Scan for the cell matching the given text and deliver its (x, y) coordinate at center. 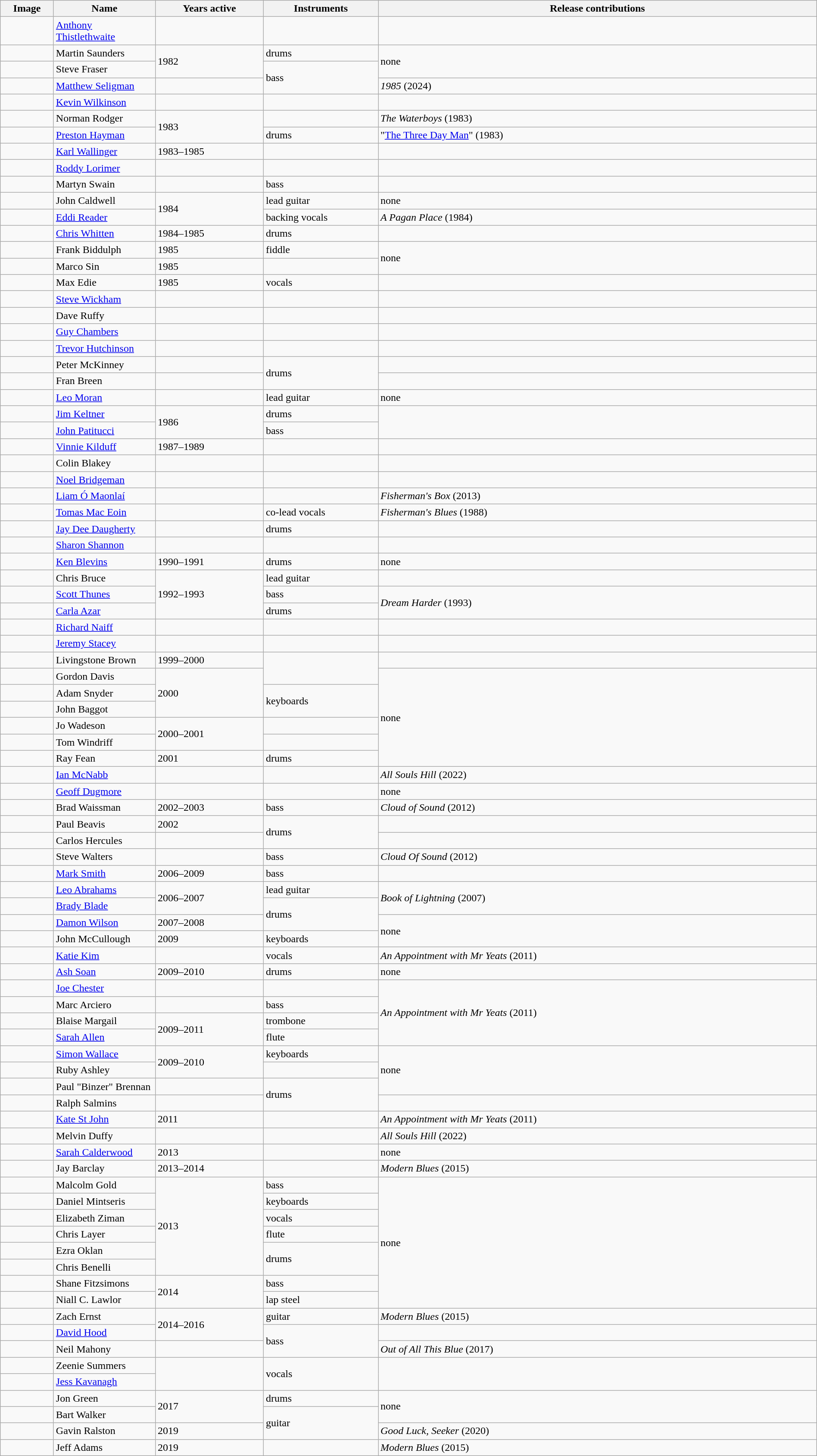
Adam Snyder (104, 693)
Karl Wallinger (104, 151)
Blaise Margail (104, 1021)
Tomas Mac Eoin (104, 512)
Steve Walters (104, 857)
1983–1985 (209, 151)
2009–2011 (209, 1029)
Paul Beavis (104, 824)
2011 (209, 1119)
Ken Blevins (104, 562)
Katie Kim (104, 955)
Zeenie Summers (104, 1365)
Malcolm Gold (104, 1185)
Martyn Swain (104, 184)
A Pagan Place (1984) (598, 217)
John McCullough (104, 939)
Fisherman's Blues (1988) (598, 512)
Sarah Calderwood (104, 1152)
Steve Fraser (104, 69)
Matthew Seligman (104, 86)
Jim Keltner (104, 414)
Geoff Dugmore (104, 791)
Steve Wickham (104, 299)
Years active (209, 9)
Cloud Of Sound (2012) (598, 857)
Out of All This Blue (2017) (598, 1349)
Eddi Reader (104, 217)
Fran Breen (104, 381)
2001 (209, 759)
co-lead vocals (321, 512)
Image (27, 9)
fiddle (321, 250)
Scott Thunes (104, 594)
Sarah Allen (104, 1037)
Jess Kavanagh (104, 1382)
John Patitucci (104, 430)
Martin Saunders (104, 53)
Zach Ernst (104, 1316)
Ian McNabb (104, 775)
lap steel (321, 1300)
2002–2003 (209, 808)
Ezra Oklan (104, 1250)
Brady Blade (104, 906)
Fisherman's Box (2013) (598, 496)
Roddy Lorimer (104, 168)
Jo Wadeson (104, 725)
Good Luck, Seeker (2020) (598, 1431)
Simon Wallace (104, 1054)
Liam Ó Maonlaí (104, 496)
1986 (209, 422)
2002 (209, 824)
Gordon Davis (104, 676)
1983 (209, 127)
Ralph Salmins (104, 1103)
Kate St John (104, 1119)
1992–1993 (209, 594)
Ruby Ashley (104, 1070)
2000–2001 (209, 734)
Norman Rodger (104, 119)
Book of Lightning (2007) (598, 898)
Leo Abrahams (104, 890)
Brad Waissman (104, 808)
Niall C. Lawlor (104, 1300)
Damon Wilson (104, 922)
1984 (209, 209)
Ray Fean (104, 759)
John Caldwell (104, 200)
Marc Arciero (104, 1005)
Sharon Shannon (104, 545)
Chris Benelli (104, 1267)
Bart Walker (104, 1415)
Livingstone Brown (104, 660)
2017 (209, 1406)
Colin Blakey (104, 463)
Guy Chambers (104, 332)
2006–2009 (209, 873)
Paul "Binzer" Brennan (104, 1087)
Richard Naiff (104, 627)
Jeremy Stacey (104, 644)
1999–2000 (209, 660)
"The Three Day Man" (1983) (598, 135)
Preston Hayman (104, 135)
Chris Whitten (104, 234)
Melvin Duffy (104, 1136)
David Hood (104, 1333)
Peter McKinney (104, 365)
Kevin Wilkinson (104, 102)
Marco Sin (104, 266)
Shane Fitzsimons (104, 1284)
Vinnie Kilduff (104, 447)
Chris Layer (104, 1234)
Dave Ruffy (104, 316)
Tom Windriff (104, 742)
2006–2007 (209, 898)
Frank Biddulph (104, 250)
1985 (2024) (598, 86)
Trevor Hutchinson (104, 348)
Jon Green (104, 1398)
The Waterboys (1983) (598, 119)
1984–1985 (209, 234)
1990–1991 (209, 562)
Release contributions (598, 9)
John Baggot (104, 709)
2014–2016 (209, 1325)
2013–2014 (209, 1169)
Jay Barclay (104, 1169)
1987–1989 (209, 447)
Jay Dee Daugherty (104, 529)
Gavin Ralston (104, 1431)
Dream Harder (1993) (598, 603)
Carla Azar (104, 611)
2014 (209, 1292)
Joe Chester (104, 988)
Max Edie (104, 283)
Carlos Hercules (104, 840)
Leo Moran (104, 397)
2009 (209, 939)
Cloud of Sound (2012) (598, 808)
Daniel Mintseris (104, 1201)
Elizabeth Ziman (104, 1218)
Name (104, 9)
Jeff Adams (104, 1447)
Instruments (321, 9)
1982 (209, 61)
2000 (209, 693)
Anthony Thistlethwaite (104, 31)
2007–2008 (209, 922)
Ash Soan (104, 972)
Neil Mahony (104, 1349)
Noel Bridgeman (104, 480)
trombone (321, 1021)
Mark Smith (104, 873)
Chris Bruce (104, 578)
backing vocals (321, 217)
